Search for the cell housing the specified text and yield its (X, Y) center coordinate. 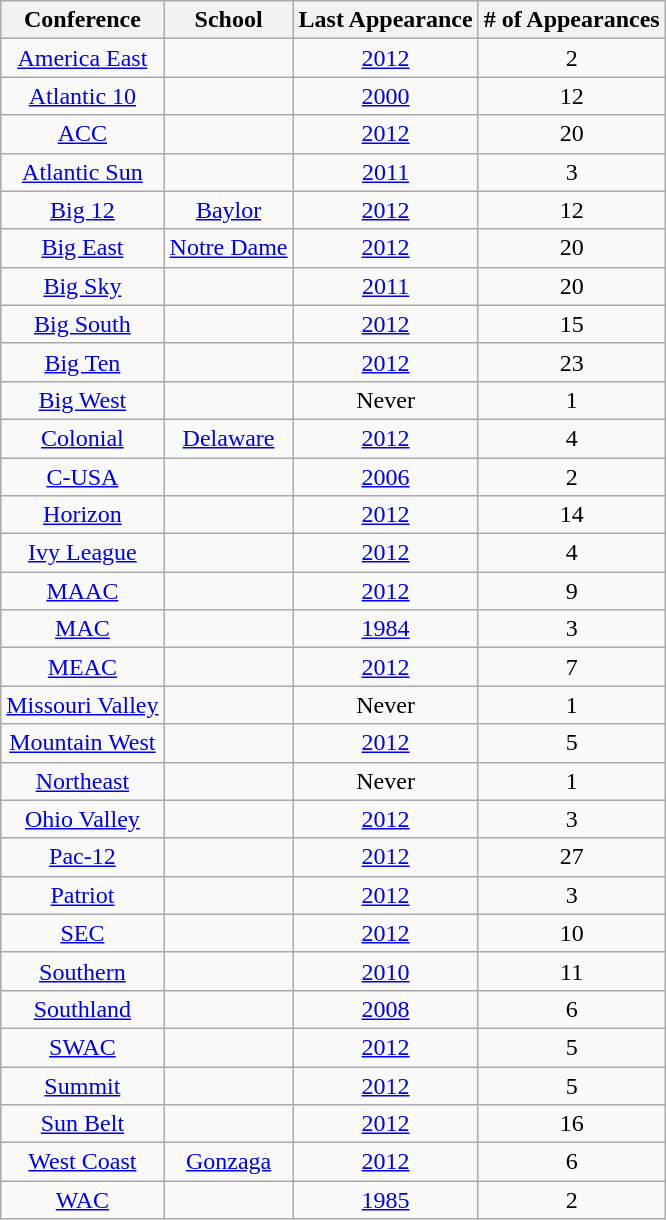
Northeast (82, 781)
SWAC (82, 1047)
11 (572, 971)
MEAC (82, 667)
Conference (82, 20)
Southland (82, 1009)
Colonial (82, 438)
C-USA (82, 477)
Ohio Valley (82, 819)
Big East (82, 248)
MAC (82, 629)
2008 (386, 1009)
14 (572, 515)
15 (572, 324)
MAAC (82, 591)
23 (572, 362)
2000 (386, 96)
Pac-12 (82, 857)
Ivy League (82, 553)
2010 (386, 971)
Mountain West (82, 743)
7 (572, 667)
1985 (386, 1200)
Big Sky (82, 286)
Last Appearance (386, 20)
Patriot (82, 895)
West Coast (82, 1162)
Big West (82, 400)
School (228, 20)
Sun Belt (82, 1124)
Summit (82, 1085)
Big South (82, 324)
Missouri Valley (82, 705)
9 (572, 591)
ACC (82, 134)
2006 (386, 477)
1984 (386, 629)
Big 12 (82, 210)
Atlantic 10 (82, 96)
America East (82, 58)
10 (572, 933)
Delaware (228, 438)
SEC (82, 933)
Atlantic Sun (82, 172)
Big Ten (82, 362)
Horizon (82, 515)
Southern (82, 971)
27 (572, 857)
Gonzaga (228, 1162)
Notre Dame (228, 248)
Baylor (228, 210)
WAC (82, 1200)
16 (572, 1124)
# of Appearances (572, 20)
